Determine the [x, y] coordinate at the center of the cell enclosing the given text.  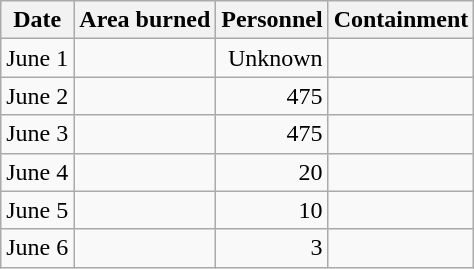
Unknown [272, 58]
June 6 [38, 248]
Date [38, 20]
June 1 [38, 58]
3 [272, 248]
Personnel [272, 20]
June 5 [38, 210]
Containment [401, 20]
June 3 [38, 134]
20 [272, 172]
June 2 [38, 96]
10 [272, 210]
June 4 [38, 172]
Area burned [145, 20]
